Scan for the cell matching the given text and deliver its [X, Y] coordinate at center. 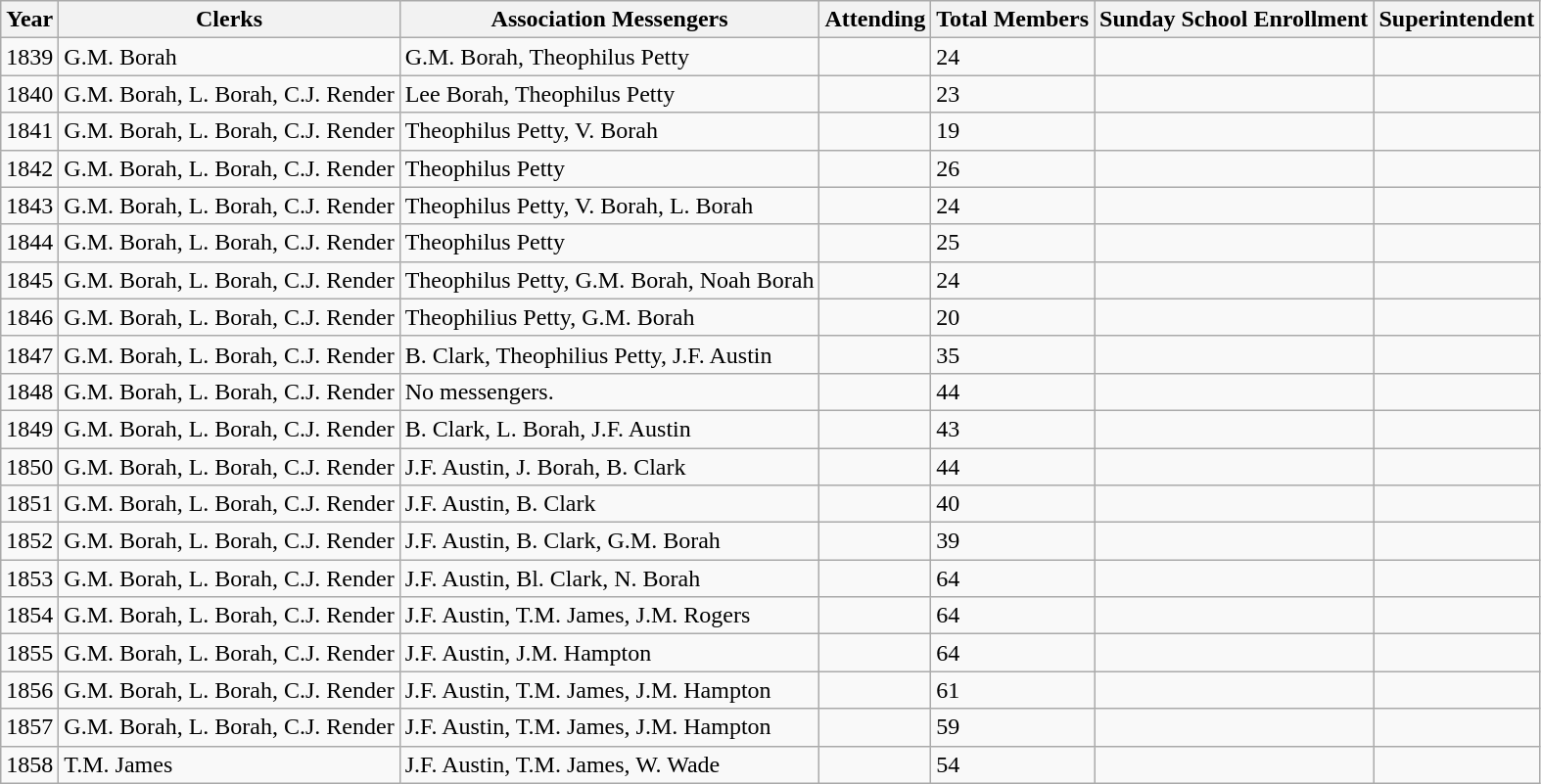
1847 [29, 354]
Theophilius Petty, G.M. Borah [609, 317]
39 [1012, 541]
61 [1012, 690]
G.M. Borah, Theophilus Petty [609, 57]
Total Members [1012, 20]
19 [1012, 131]
1856 [29, 690]
Attending [875, 20]
Theophilus Petty, V. Borah, L. Borah [609, 206]
1839 [29, 57]
43 [1012, 429]
B. Clark, L. Borah, J.F. Austin [609, 429]
Theophilus Petty, G.M. Borah, Noah Borah [609, 280]
25 [1012, 243]
Theophilus Petty, V. Borah [609, 131]
1843 [29, 206]
1840 [29, 94]
B. Clark, Theophilius Petty, J.F. Austin [609, 354]
1842 [29, 168]
40 [1012, 504]
J.F. Austin, J. Borah, B. Clark [609, 467]
J.F. Austin, B. Clark, G.M. Borah [609, 541]
J.F. Austin, Bl. Clark, N. Borah [609, 578]
1850 [29, 467]
1841 [29, 131]
J.F. Austin, T.M. James, J.M. Rogers [609, 616]
35 [1012, 354]
1854 [29, 616]
1845 [29, 280]
1857 [29, 727]
1858 [29, 764]
23 [1012, 94]
T.M. James [229, 764]
1848 [29, 392]
G.M. Borah [229, 57]
J.F. Austin, B. Clark [609, 504]
Year [29, 20]
1853 [29, 578]
1855 [29, 653]
59 [1012, 727]
Sunday School Enrollment [1234, 20]
26 [1012, 168]
1852 [29, 541]
Association Messengers [609, 20]
Lee Borah, Theophilus Petty [609, 94]
J.F. Austin, J.M. Hampton [609, 653]
J.F. Austin, T.M. James, W. Wade [609, 764]
54 [1012, 764]
20 [1012, 317]
1851 [29, 504]
No messengers. [609, 392]
1844 [29, 243]
Clerks [229, 20]
1846 [29, 317]
1849 [29, 429]
Superintendent [1457, 20]
